Return (x, y) of the center of cell containing provided text 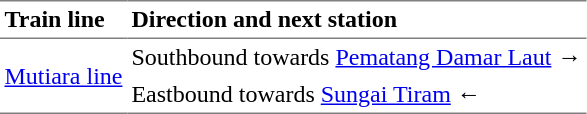
Southbound towards Pematang Damar Laut → (356, 58)
Eastbound towards Sungai Tiram ← (356, 95)
Mutiara line (64, 76)
Direction and next station (356, 20)
Train line (64, 20)
